Determine the [x, y] coordinate at the center of the cell enclosing the given text.  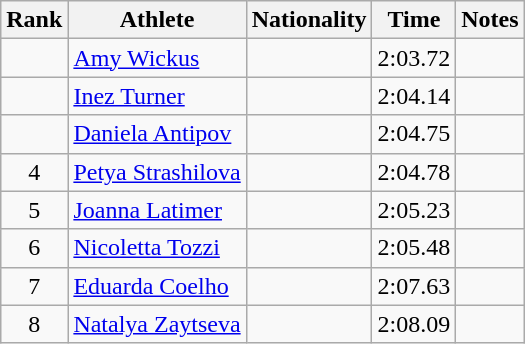
8 [34, 324]
Time [414, 20]
Petya Strashilova [157, 172]
4 [34, 172]
2:08.09 [414, 324]
5 [34, 210]
2:03.72 [414, 58]
6 [34, 248]
2:04.14 [414, 96]
Nicoletta Tozzi [157, 248]
2:04.78 [414, 172]
Rank [34, 20]
Joanna Latimer [157, 210]
Nationality [309, 20]
Natalya Zaytseva [157, 324]
2:04.75 [414, 134]
Amy Wickus [157, 58]
2:05.23 [414, 210]
Eduarda Coelho [157, 286]
2:05.48 [414, 248]
7 [34, 286]
2:07.63 [414, 286]
Daniela Antipov [157, 134]
Notes [490, 20]
Inez Turner [157, 96]
Athlete [157, 20]
